Pinpoint the cell where the given text exists, returning its (X, Y) midpoint coordinate. 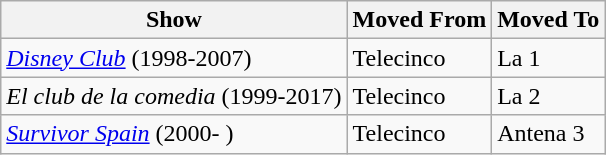
El club de la comedia (1999-2017) (174, 96)
Disney Club (1998-2007) (174, 58)
La 1 (548, 58)
Moved From (420, 20)
La 2 (548, 96)
Antena 3 (548, 134)
Show (174, 20)
Survivor Spain (2000- ) (174, 134)
Moved To (548, 20)
